Pinpoint the cell where the given text exists, returning its [X, Y] midpoint coordinate. 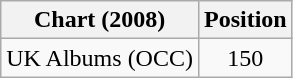
150 [245, 58]
Position [245, 20]
Chart (2008) [100, 20]
UK Albums (OCC) [100, 58]
